Pinpoint the cell where the given text exists, returning its (X, Y) midpoint coordinate. 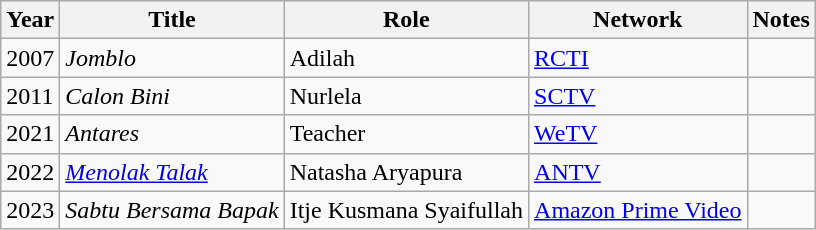
Menolak Talak (172, 172)
Antares (172, 134)
Network (638, 20)
Amazon Prime Video (638, 210)
Teacher (406, 134)
2022 (30, 172)
ANTV (638, 172)
Natasha Aryapura (406, 172)
Calon Bini (172, 96)
Title (172, 20)
2011 (30, 96)
Role (406, 20)
Adilah (406, 58)
RCTI (638, 58)
2023 (30, 210)
WeTV (638, 134)
2021 (30, 134)
Notes (781, 20)
Year (30, 20)
Nurlela (406, 96)
Itje Kusmana Syaifullah (406, 210)
Sabtu Bersama Bapak (172, 210)
SCTV (638, 96)
Jomblo (172, 58)
2007 (30, 58)
